Identify which cell holds the provided text, then report its (x, y) central coordinate. 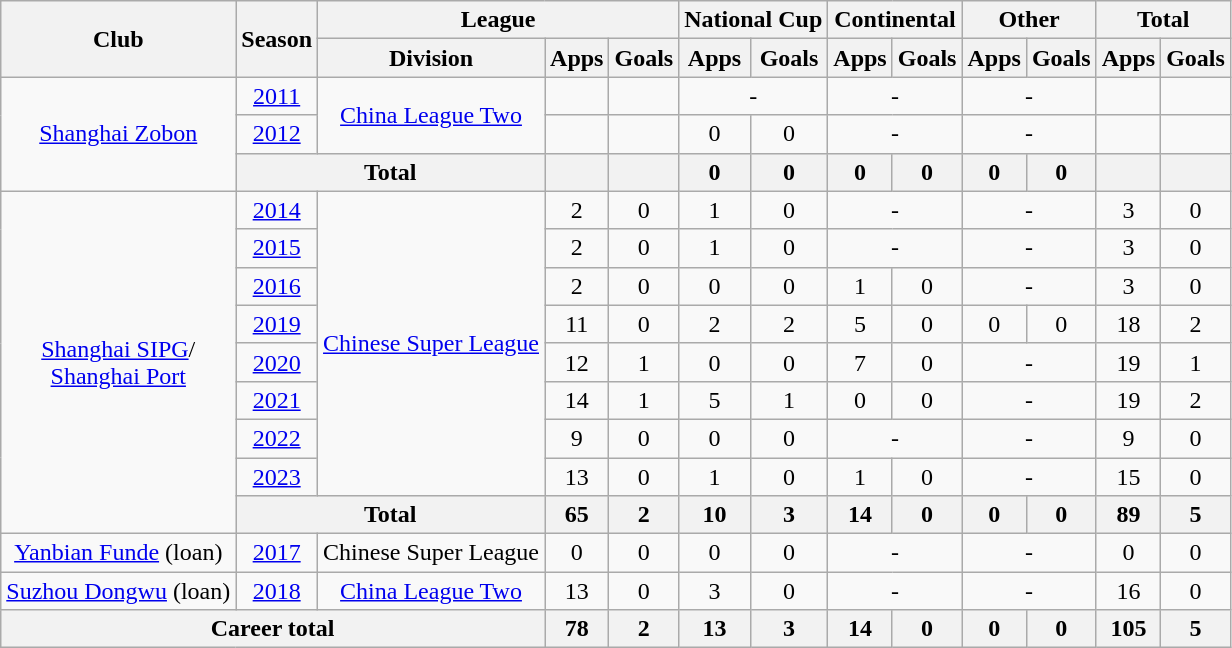
2019 (277, 324)
Club (118, 39)
Division (432, 58)
7 (860, 362)
2015 (277, 248)
18 (1128, 324)
2018 (277, 591)
Shanghai Zobon (118, 134)
2011 (277, 96)
Career total (273, 629)
78 (577, 629)
Shanghai SIPG/Shanghai Port (118, 362)
2012 (277, 134)
2017 (277, 553)
National Cup (754, 20)
65 (577, 515)
2016 (277, 286)
10 (715, 515)
2021 (277, 400)
League (498, 20)
Yanbian Funde (loan) (118, 553)
16 (1128, 591)
Other (1029, 20)
2023 (277, 477)
Season (277, 39)
89 (1128, 515)
12 (577, 362)
15 (1128, 477)
2020 (277, 362)
2022 (277, 438)
105 (1128, 629)
2014 (277, 210)
Suzhou Dongwu (loan) (118, 591)
11 (577, 324)
Continental (895, 20)
